Capture the cell that displays the provided text and extract its (x, y) central coordinate. 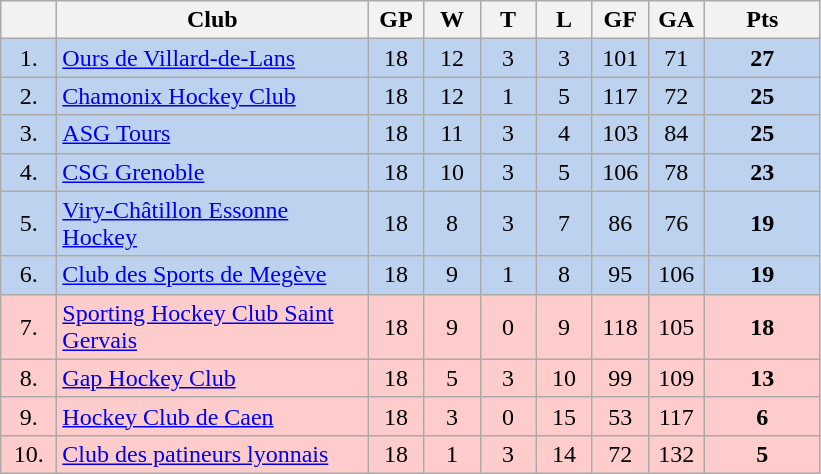
GP (396, 20)
118 (620, 326)
GA (676, 20)
14 (564, 454)
7 (564, 224)
84 (676, 134)
3. (29, 134)
CSG Grenoble (212, 172)
27 (762, 58)
8. (29, 378)
53 (620, 416)
ASG Tours (212, 134)
6 (762, 416)
101 (620, 58)
4. (29, 172)
11 (452, 134)
Chamonix Hockey Club (212, 96)
W (452, 20)
Sporting Hockey Club Saint Gervais (212, 326)
78 (676, 172)
15 (564, 416)
5. (29, 224)
L (564, 20)
109 (676, 378)
Viry-Châtillon Essonne Hockey (212, 224)
Hockey Club de Caen (212, 416)
99 (620, 378)
1. (29, 58)
4 (564, 134)
Club (212, 20)
105 (676, 326)
2. (29, 96)
76 (676, 224)
9. (29, 416)
T (508, 20)
23 (762, 172)
Club des Sports de Megève (212, 275)
103 (620, 134)
Club des patineurs lyonnais (212, 454)
13 (762, 378)
86 (620, 224)
6. (29, 275)
Ours de Villard-de-Lans (212, 58)
Gap Hockey Club (212, 378)
132 (676, 454)
95 (620, 275)
71 (676, 58)
GF (620, 20)
7. (29, 326)
10. (29, 454)
Pts (762, 20)
